Output the (x, y) coordinate of the center of the cell containing the given text.  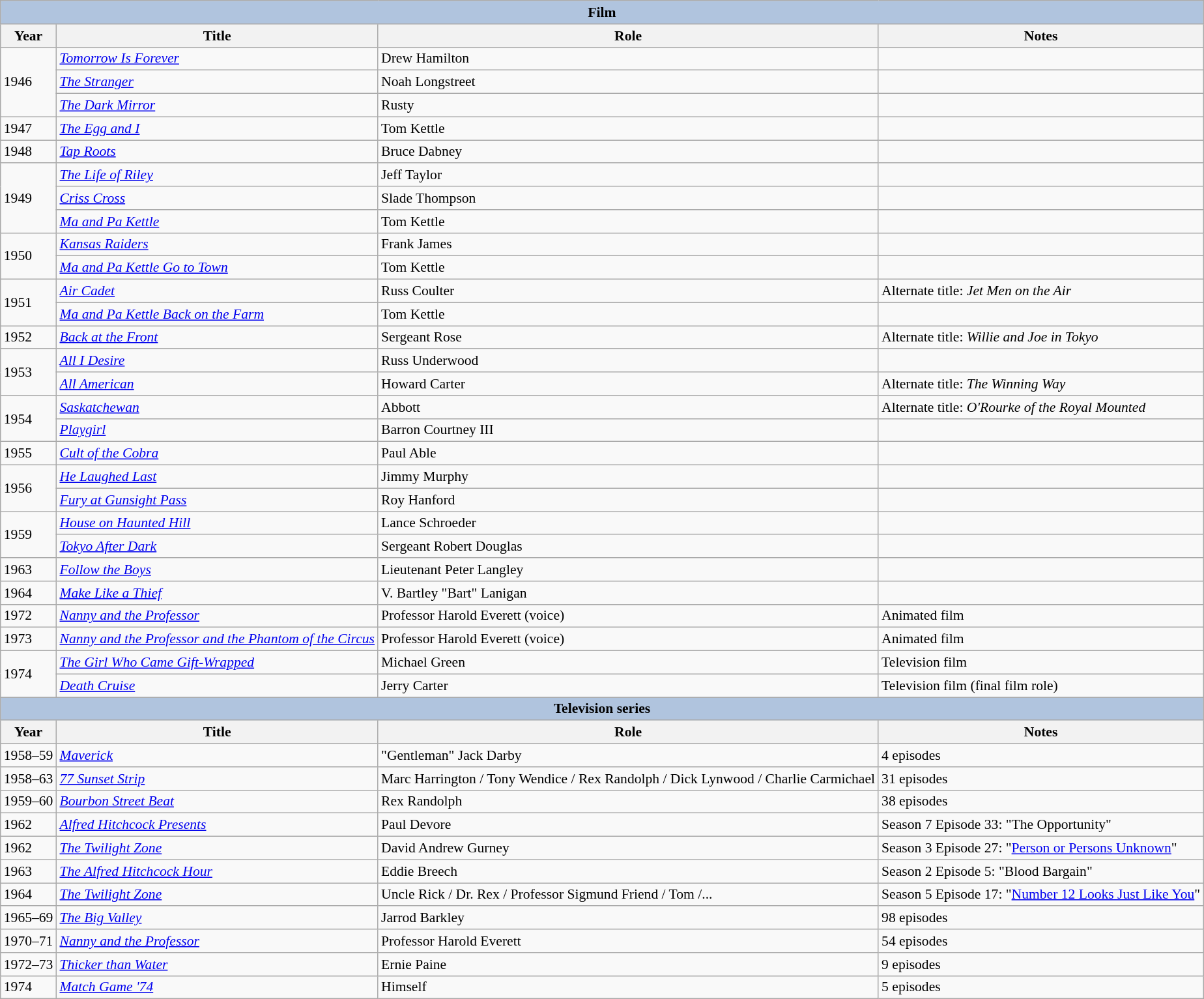
Slade Thompson (628, 198)
Follow the Boys (217, 570)
Season 7 Episode 33: "The Opportunity" (1041, 825)
31 episodes (1041, 779)
1949 (29, 198)
98 episodes (1041, 918)
All I Desire (217, 361)
Abbott (628, 407)
Maverick (217, 755)
1972 (29, 616)
Tomorrow Is Forever (217, 59)
Noah Longstreet (628, 82)
Ernie Paine (628, 964)
Saskatchewan (217, 407)
1951 (29, 302)
Sergeant Rose (628, 338)
38 episodes (1041, 802)
Paul Devore (628, 825)
Alfred Hitchcock Presents (217, 825)
1947 (29, 128)
4 episodes (1041, 755)
Season 5 Episode 17: "Number 12 Looks Just Like You" (1041, 895)
Russ Underwood (628, 361)
9 episodes (1041, 964)
Playgirl (217, 430)
Roy Hanford (628, 500)
1959–60 (29, 802)
1958–63 (29, 779)
Cult of the Cobra (217, 454)
Television series (602, 709)
77 Sunset Strip (217, 779)
Bruce Dabney (628, 152)
Uncle Rick / Dr. Rex / Professor Sigmund Friend / Tom /... (628, 895)
Ma and Pa Kettle (217, 222)
Lieutenant Peter Langley (628, 570)
1955 (29, 454)
Jarrod Barkley (628, 918)
1973 (29, 639)
Season 2 Episode 5: "Blood Bargain" (1041, 871)
Lance Schroeder (628, 523)
Bourbon Street Beat (217, 802)
1954 (29, 418)
Make Like a Thief (217, 593)
The Life of Riley (217, 175)
Sergeant Robert Douglas (628, 547)
The Girl Who Came Gift-Wrapped (217, 663)
Michael Green (628, 663)
Barron Courtney III (628, 430)
1959 (29, 534)
Kansas Raiders (217, 244)
Season 3 Episode 27: "Person or Persons Unknown" (1041, 848)
Himself (628, 987)
Air Cadet (217, 291)
Ma and Pa Kettle Back on the Farm (217, 314)
The Big Valley (217, 918)
The Dark Mirror (217, 106)
Drew Hamilton (628, 59)
Russ Coulter (628, 291)
5 episodes (1041, 987)
House on Haunted Hill (217, 523)
Alternate title: The Winning Way (1041, 384)
Rex Randolph (628, 802)
Paul Able (628, 454)
Film (602, 12)
1956 (29, 489)
Back at the Front (217, 338)
All American (217, 384)
The Stranger (217, 82)
Television film (1041, 663)
1950 (29, 255)
Marc Harrington / Tony Wendice / Rex Randolph / Dick Lynwood / Charlie Carmichael (628, 779)
1965–69 (29, 918)
"Gentleman" Jack Darby (628, 755)
Professor Harold Everett (628, 941)
Rusty (628, 106)
1953 (29, 373)
The Egg and I (217, 128)
Tokyo After Dark (217, 547)
Howard Carter (628, 384)
Match Game '74 (217, 987)
Alternate title: Willie and Joe in Tokyo (1041, 338)
Thicker than Water (217, 964)
1946 (29, 82)
Alternate title: O'Rourke of the Royal Mounted (1041, 407)
Ma and Pa Kettle Go to Town (217, 268)
Criss Cross (217, 198)
Jeff Taylor (628, 175)
1970–71 (29, 941)
54 episodes (1041, 941)
Fury at Gunsight Pass (217, 500)
Death Cruise (217, 686)
1972–73 (29, 964)
1952 (29, 338)
Jerry Carter (628, 686)
1948 (29, 152)
Frank James (628, 244)
Nanny and the Professor and the Phantom of the Circus (217, 639)
Alternate title: Jet Men on the Air (1041, 291)
V. Bartley "Bart" Lanigan (628, 593)
Jimmy Murphy (628, 477)
The Alfred Hitchcock Hour (217, 871)
Eddie Breech (628, 871)
He Laughed Last (217, 477)
1958–59 (29, 755)
Tap Roots (217, 152)
Television film (final film role) (1041, 686)
David Andrew Gurney (628, 848)
